Return (x, y) of the center of cell containing provided text 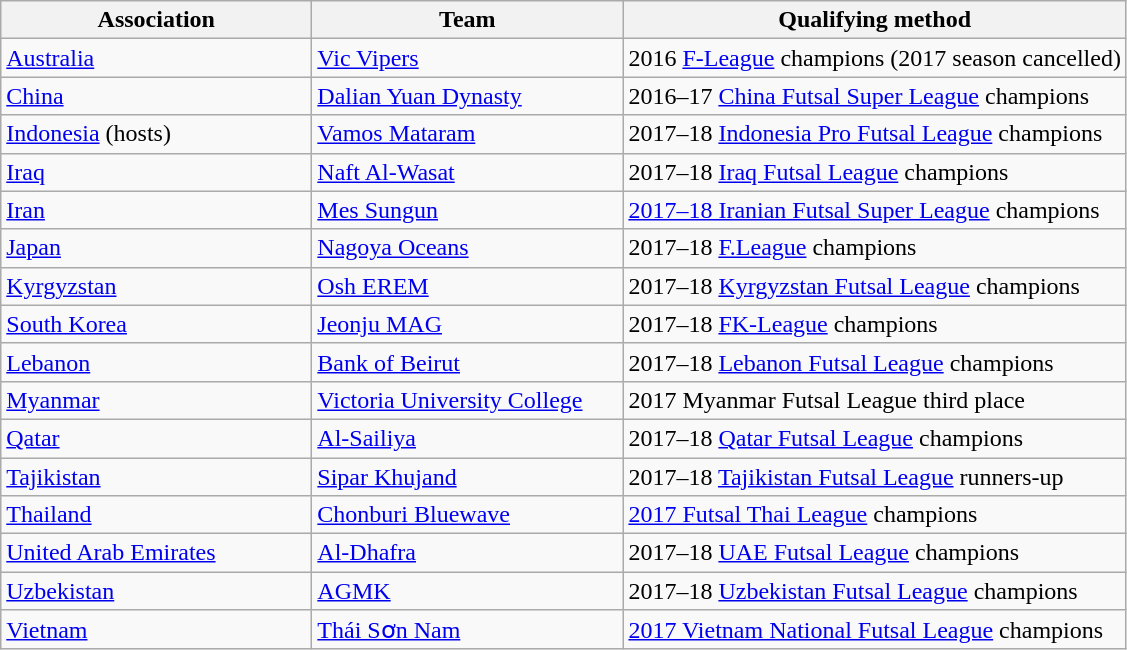
2017 Myanmar Futsal League third place (875, 400)
Tajikistan (156, 477)
Nagoya Oceans (468, 248)
2016 F-League champions (2017 season cancelled) (875, 58)
Team (468, 20)
China (156, 96)
2017–18 Lebanon Futsal League champions (875, 362)
Al-Sailiya (468, 438)
South Korea (156, 324)
2017–18 FK-League champions (875, 324)
2017–18 Tajikistan Futsal League runners-up (875, 477)
Naft Al-Wasat (468, 172)
Iraq (156, 172)
2017–18 Indonesia Pro Futsal League champions (875, 134)
Osh EREM (468, 286)
2017 Futsal Thai League champions (875, 515)
Victoria University College (468, 400)
Bank of Beirut (468, 362)
2017–18 UAE Futsal League champions (875, 553)
Thailand (156, 515)
2017–18 Qatar Futsal League champions (875, 438)
Australia (156, 58)
Uzbekistan (156, 591)
2017–18 Uzbekistan Futsal League champions (875, 591)
2017–18 Iraq Futsal League champions (875, 172)
2017–18 F.League champions (875, 248)
Indonesia (hosts) (156, 134)
2016–17 China Futsal Super League champions (875, 96)
Chonburi Bluewave (468, 515)
Kyrgyzstan (156, 286)
Association (156, 20)
Qatar (156, 438)
Al-Dhafra (468, 553)
AGMK (468, 591)
Iran (156, 210)
Japan (156, 248)
Dalian Yuan Dynasty (468, 96)
Mes Sungun (468, 210)
Vic Vipers (468, 58)
United Arab Emirates (156, 553)
Myanmar (156, 400)
Qualifying method (875, 20)
Lebanon (156, 362)
Sipar Khujand (468, 477)
Thái Sơn Nam (468, 630)
2017–18 Iranian Futsal Super League champions (875, 210)
Jeonju MAG (468, 324)
2017–18 Kyrgyzstan Futsal League champions (875, 286)
Vietnam (156, 630)
Vamos Mataram (468, 134)
2017 Vietnam National Futsal League champions (875, 630)
